Find where the given text appears and provide that cell's center as (x, y) coordinate. 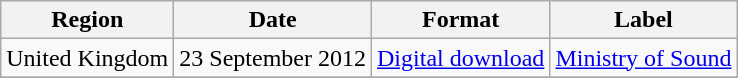
Format (461, 20)
Label (644, 20)
Digital download (461, 58)
Ministry of Sound (644, 58)
United Kingdom (88, 58)
23 September 2012 (273, 58)
Date (273, 20)
Region (88, 20)
